Locate the cell with the specified text and output its [X, Y] center coordinate. 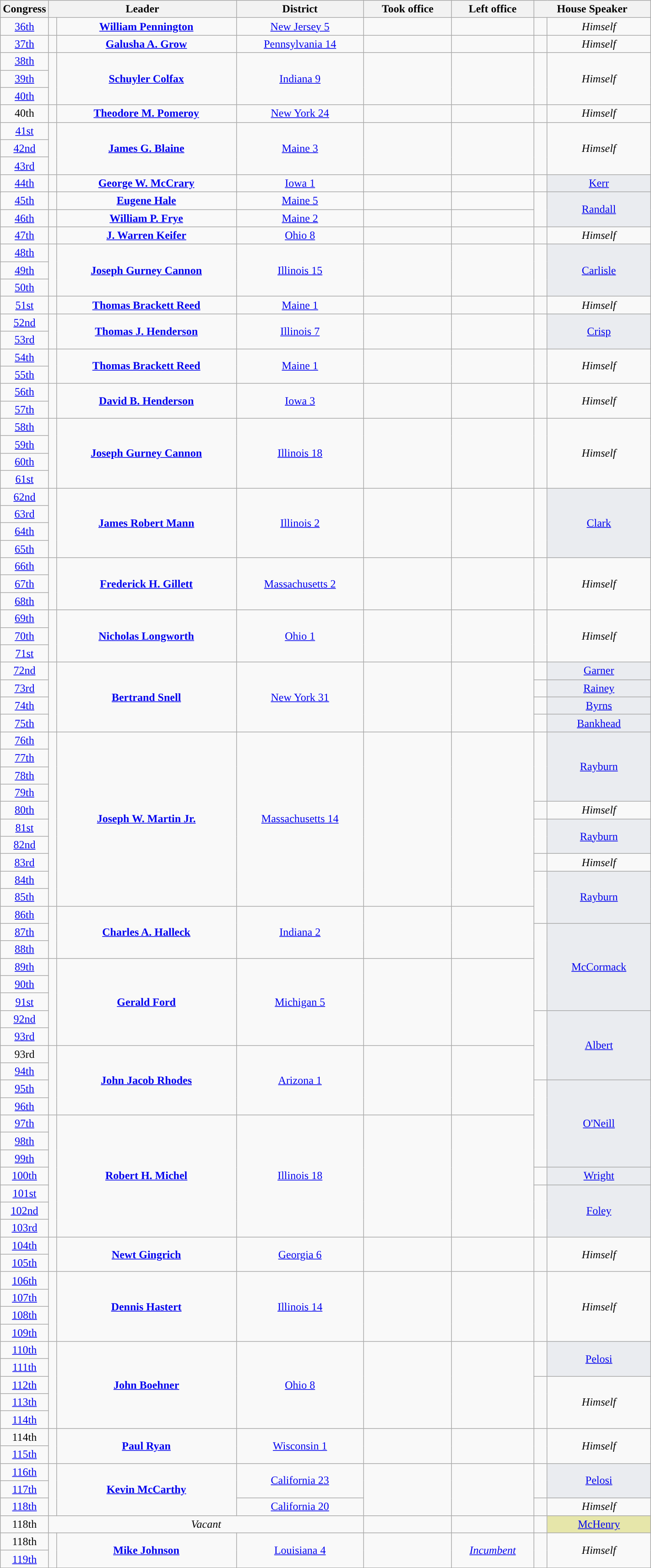
O'Neill [599, 1124]
Illinois 14 [300, 1306]
86th [25, 915]
Congress [25, 9]
Arizona 1 [300, 1080]
57th [25, 410]
64th [25, 532]
49th [25, 270]
J. Warren Keifer [146, 236]
James Robert Mann [146, 523]
103rd [25, 1228]
58th [25, 427]
48th [25, 253]
113th [25, 1402]
43rd [25, 166]
Clark [599, 523]
Wright [599, 1176]
Illinois 2 [300, 523]
Iowa 1 [300, 183]
96th [25, 1106]
New York 24 [300, 113]
73rd [25, 688]
Newt Gingrich [146, 1254]
Maine 2 [300, 218]
Joseph W. Martin Jr. [146, 819]
117th [25, 1489]
Maine 5 [300, 200]
89th [25, 967]
Incumbent [493, 1550]
65th [25, 549]
90th [25, 984]
98th [25, 1141]
39th [25, 79]
Iowa 3 [300, 401]
McHenry [599, 1524]
55th [25, 375]
61st [25, 479]
Eugene Hale [146, 200]
36th [25, 27]
53rd [25, 340]
119th [25, 1559]
California 23 [300, 1481]
82nd [25, 845]
85th [25, 897]
Rainey [599, 688]
42nd [25, 148]
92nd [25, 1019]
87th [25, 932]
Dennis Hastert [146, 1306]
Charles A. Halleck [146, 932]
McCormack [599, 967]
88th [25, 949]
Massachusetts 2 [300, 584]
Vacant [206, 1524]
Foley [599, 1211]
68th [25, 601]
38th [25, 61]
New Jersey 5 [300, 27]
66th [25, 566]
105th [25, 1263]
Albert [599, 1045]
Indiana 9 [300, 79]
41st [25, 131]
59th [25, 444]
Massachusetts 14 [300, 819]
97th [25, 1124]
Left office [493, 9]
100th [25, 1176]
Pennsylvania 14 [300, 44]
79th [25, 793]
District [300, 9]
91st [25, 1002]
Crisp [599, 331]
60th [25, 462]
83rd [25, 862]
Georgia 6 [300, 1254]
William P. Frye [146, 218]
John Jacob Rhodes [146, 1080]
116th [25, 1472]
Byrns [599, 706]
Mike Johnson [146, 1550]
75th [25, 723]
John Boehner [146, 1385]
Nicholas Longworth [146, 636]
Thomas J. Henderson [146, 331]
77th [25, 758]
Indiana 2 [300, 932]
Kevin McCarthy [146, 1489]
George W. McCrary [146, 183]
Garner [599, 671]
William Pennington [146, 27]
101st [25, 1193]
Took office [407, 9]
112th [25, 1385]
50th [25, 288]
70th [25, 636]
Michigan 5 [300, 1002]
David B. Henderson [146, 401]
Ohio 1 [300, 636]
71st [25, 653]
Carlisle [599, 270]
72nd [25, 671]
Paul Ryan [146, 1446]
74th [25, 706]
Illinois 15 [300, 270]
51st [25, 305]
69th [25, 619]
Galusha A. Grow [146, 44]
46th [25, 218]
Kerr [599, 183]
Louisiana 4 [300, 1550]
109th [25, 1333]
54th [25, 357]
62nd [25, 496]
99th [25, 1158]
94th [25, 1072]
76th [25, 740]
House Speaker [592, 9]
California 20 [300, 1507]
63rd [25, 514]
James G. Blaine [146, 148]
New York 31 [300, 697]
106th [25, 1280]
Bertrand Snell [146, 697]
Gerald Ford [146, 1002]
Illinois 7 [300, 331]
37th [25, 44]
Schuyler Colfax [146, 79]
80th [25, 810]
52nd [25, 323]
47th [25, 236]
110th [25, 1350]
Randall [599, 209]
44th [25, 183]
95th [25, 1089]
Theodore M. Pomeroy [146, 113]
78th [25, 776]
Wisconsin 1 [300, 1446]
84th [25, 880]
Maine 3 [300, 148]
107th [25, 1298]
Bankhead [599, 723]
81st [25, 828]
102nd [25, 1211]
67th [25, 584]
115th [25, 1455]
45th [25, 200]
111th [25, 1368]
104th [25, 1245]
Robert H. Michel [146, 1176]
Frederick H. Gillett [146, 584]
108th [25, 1315]
Leader [142, 9]
56th [25, 392]
